For the text-containing cell, return its midpoint in (X, Y) coordinate format. 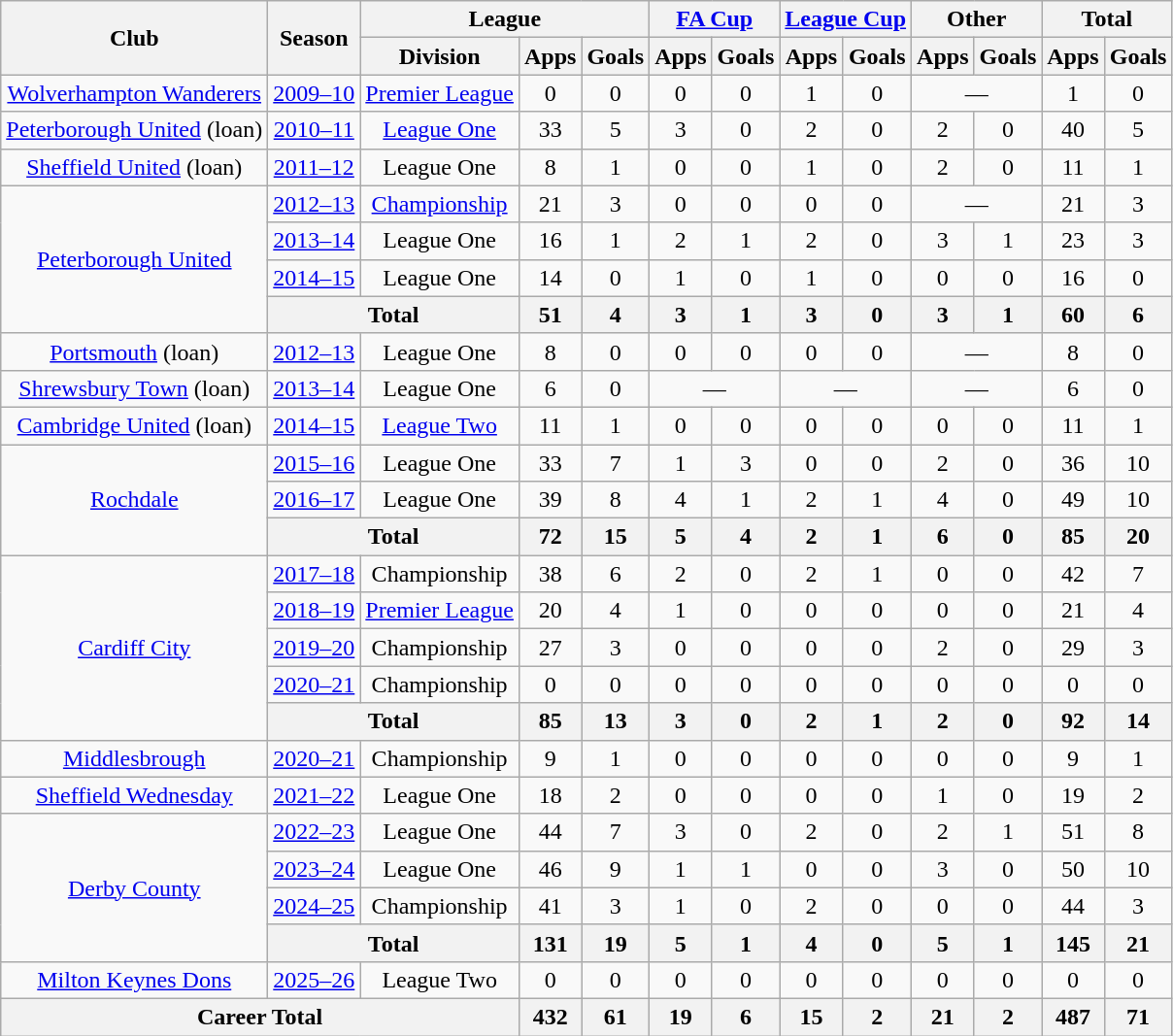
71 (1138, 1017)
Cambridge United (loan) (134, 425)
29 (1073, 648)
40 (1073, 130)
27 (550, 648)
Division (440, 56)
49 (1073, 500)
432 (550, 1017)
Wolverhampton Wanderers (134, 93)
League (505, 19)
2011–12 (315, 167)
Portsmouth (loan) (134, 351)
36 (1073, 463)
46 (550, 869)
50 (1073, 869)
18 (550, 795)
2025–26 (315, 980)
Sheffield United (loan) (134, 167)
2010–11 (315, 130)
Cardiff City (134, 648)
FA Cup (715, 19)
Season (315, 38)
2018–19 (315, 611)
Peterborough United (loan) (134, 130)
60 (1073, 315)
131 (550, 943)
13 (616, 721)
2019–20 (315, 648)
League Cup (846, 19)
145 (1073, 943)
23 (1073, 241)
Peterborough United (134, 259)
Shrewsbury Town (loan) (134, 388)
2021–22 (315, 795)
487 (1073, 1017)
2017–18 (315, 574)
41 (550, 906)
Club (134, 38)
61 (616, 1017)
38 (550, 574)
92 (1073, 721)
Sheffield Wednesday (134, 795)
2009–10 (315, 93)
39 (550, 500)
2016–17 (315, 500)
42 (1073, 574)
Milton Keynes Dons (134, 980)
Rochdale (134, 500)
Career Total (260, 1017)
Middlesbrough (134, 758)
2022–23 (315, 832)
72 (550, 537)
2024–25 (315, 906)
2023–24 (315, 869)
2015–16 (315, 463)
Other (977, 19)
Derby County (134, 887)
